Return the [X, Y] coordinate for the center point of the cell that contains the specified text.  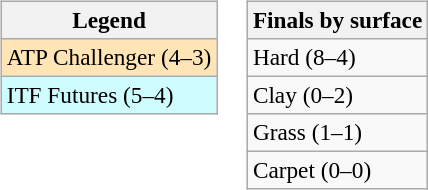
ATP Challenger (4–3) [108, 57]
Legend [108, 20]
Finals by surface [337, 20]
Hard (8–4) [337, 57]
Grass (1–1) [337, 133]
Clay (0–2) [337, 95]
ITF Futures (5–4) [108, 95]
Carpet (0–0) [337, 171]
